Locate the cell with the specified text and output its [x, y] center coordinate. 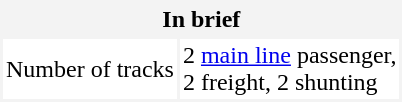
Number of tracks [90, 69]
2 main line passenger,2 freight, 2 shunting [290, 69]
In brief [202, 20]
